Locate the cell with the specified text and output its (x, y) center coordinate. 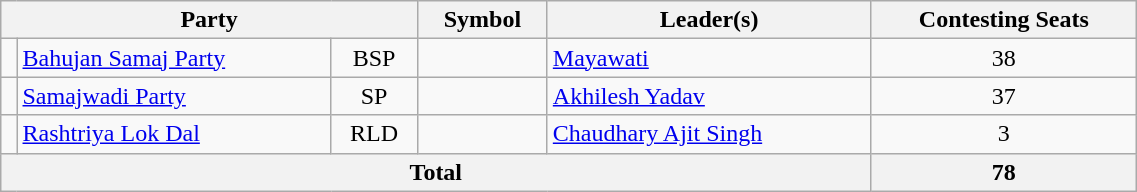
Leader(s) (709, 20)
78 (1004, 172)
Party (210, 20)
Rashtriya Lok Dal (174, 134)
Total (436, 172)
Bahujan Samaj Party (174, 58)
Samajwadi Party (174, 96)
RLD (374, 134)
BSP (374, 58)
Akhilesh Yadav (709, 96)
3 (1004, 134)
Contesting Seats (1004, 20)
Symbol (482, 20)
37 (1004, 96)
Mayawati (709, 58)
38 (1004, 58)
SP (374, 96)
Chaudhary Ajit Singh (709, 134)
